Locate the cell with the specified text and output its [X, Y] center coordinate. 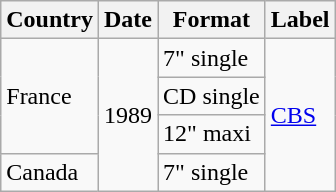
Date [128, 20]
CD single [212, 96]
12" maxi [212, 134]
1989 [128, 115]
Format [212, 20]
France [50, 96]
Country [50, 20]
CBS [300, 115]
Label [300, 20]
Canada [50, 172]
